Locate the cell with the specified text and output its [X, Y] center coordinate. 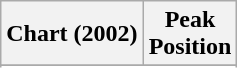
PeakPosition [190, 34]
Chart (2002) [72, 34]
